Scan for the cell matching the given text and deliver its (x, y) coordinate at center. 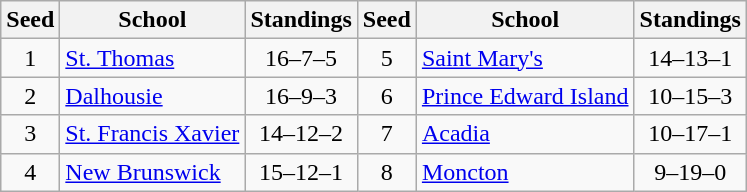
Acadia (525, 134)
15–12–1 (301, 172)
14–13–1 (690, 58)
6 (386, 96)
7 (386, 134)
Prince Edward Island (525, 96)
14–12–2 (301, 134)
10–15–3 (690, 96)
Dalhousie (152, 96)
2 (30, 96)
1 (30, 58)
16–7–5 (301, 58)
3 (30, 134)
4 (30, 172)
Saint Mary's (525, 58)
St. Thomas (152, 58)
5 (386, 58)
10–17–1 (690, 134)
New Brunswick (152, 172)
St. Francis Xavier (152, 134)
Moncton (525, 172)
16–9–3 (301, 96)
8 (386, 172)
9–19–0 (690, 172)
